From the cell containing the given text, extract its center point as (x, y) coordinate. 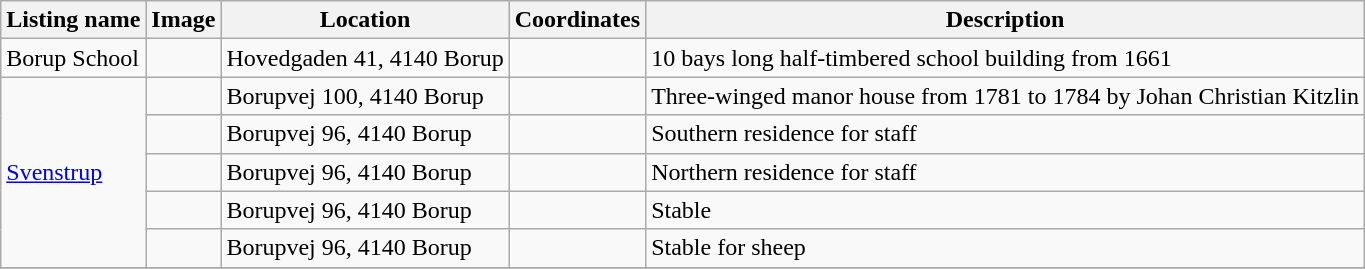
Stable for sheep (1006, 248)
Borup School (74, 58)
Hovedgaden 41, 4140 Borup (365, 58)
Description (1006, 20)
Stable (1006, 210)
Three-winged manor house from 1781 to 1784 by Johan Christian Kitzlin (1006, 96)
Southern residence for staff (1006, 134)
Svenstrup (74, 172)
Listing name (74, 20)
10 bays long half-timbered school building from 1661 (1006, 58)
Location (365, 20)
Coordinates (577, 20)
Northern residence for staff (1006, 172)
Borupvej 100, 4140 Borup (365, 96)
Image (184, 20)
